Locate the cell with the specified text and output its (X, Y) center coordinate. 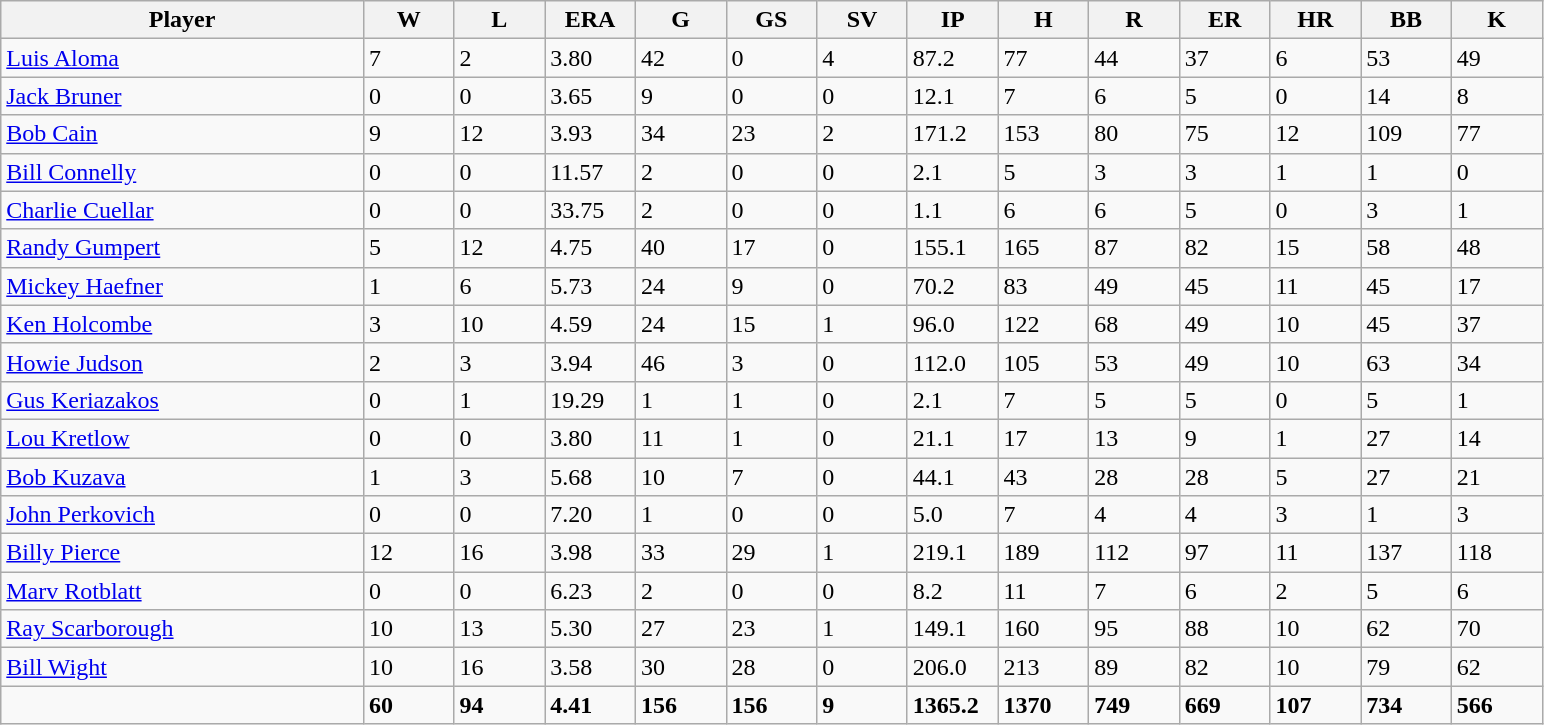
3.94 (590, 362)
155.1 (952, 248)
1365.2 (952, 705)
566 (1496, 705)
Bob Kuzava (182, 477)
Bill Connelly (182, 172)
70 (1496, 629)
87 (1134, 248)
GS (772, 20)
189 (1044, 553)
Player (182, 20)
John Perkovich (182, 515)
3.65 (590, 96)
153 (1044, 134)
43 (1044, 477)
8.2 (952, 591)
137 (1406, 553)
Howie Judson (182, 362)
11.57 (590, 172)
95 (1134, 629)
Randy Gumpert (182, 248)
5.30 (590, 629)
5.68 (590, 477)
7.20 (590, 515)
6.23 (590, 591)
60 (408, 705)
5.73 (590, 286)
112.0 (952, 362)
4.75 (590, 248)
112 (1134, 553)
K (1496, 20)
83 (1044, 286)
SV (862, 20)
94 (500, 705)
Bob Cain (182, 134)
12.1 (952, 96)
3.93 (590, 134)
42 (680, 58)
R (1134, 20)
48 (1496, 248)
BB (1406, 20)
109 (1406, 134)
4.59 (590, 324)
Lou Kretlow (182, 438)
88 (1224, 629)
G (680, 20)
97 (1224, 553)
669 (1224, 705)
4.41 (590, 705)
ERA (590, 20)
Charlie Cuellar (182, 210)
80 (1134, 134)
58 (1406, 248)
165 (1044, 248)
118 (1496, 553)
68 (1134, 324)
21.1 (952, 438)
122 (1044, 324)
1370 (1044, 705)
30 (680, 667)
171.2 (952, 134)
89 (1134, 667)
19.29 (590, 400)
L (500, 20)
Ray Scarborough (182, 629)
Bill Wight (182, 667)
33 (680, 553)
206.0 (952, 667)
75 (1224, 134)
96.0 (952, 324)
8 (1496, 96)
W (408, 20)
3.58 (590, 667)
Marv Rotblatt (182, 591)
Jack Bruner (182, 96)
IP (952, 20)
ER (1224, 20)
5.0 (952, 515)
44 (1134, 58)
160 (1044, 629)
H (1044, 20)
40 (680, 248)
213 (1044, 667)
Mickey Haefner (182, 286)
44.1 (952, 477)
46 (680, 362)
33.75 (590, 210)
63 (1406, 362)
1.1 (952, 210)
21 (1496, 477)
749 (1134, 705)
149.1 (952, 629)
HR (1316, 20)
79 (1406, 667)
105 (1044, 362)
Luis Aloma (182, 58)
734 (1406, 705)
29 (772, 553)
107 (1316, 705)
Gus Keriazakos (182, 400)
219.1 (952, 553)
3.98 (590, 553)
87.2 (952, 58)
Billy Pierce (182, 553)
70.2 (952, 286)
Ken Holcombe (182, 324)
